Provide the [x, y] coordinate of the cell's center where the given text is located.  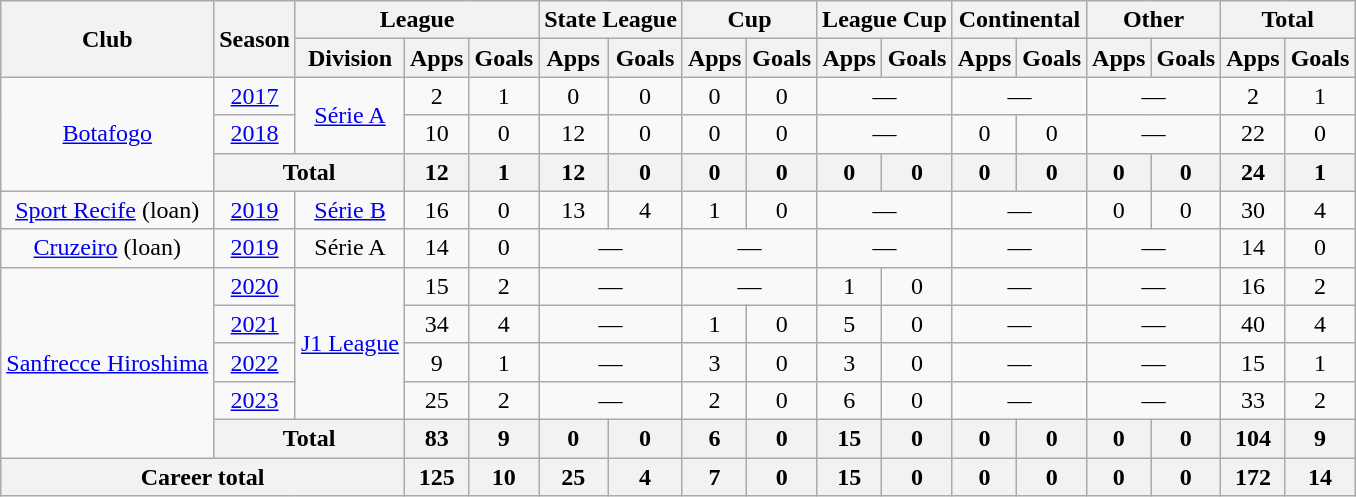
104 [1253, 438]
Other [1154, 20]
Série B [350, 210]
34 [437, 324]
2022 [255, 362]
Continental [1019, 20]
Career total [203, 477]
J1 League [350, 343]
Club [108, 39]
40 [1253, 324]
Cup [749, 20]
83 [437, 438]
2020 [255, 286]
2023 [255, 400]
22 [1253, 134]
Sport Recife (loan) [108, 210]
2018 [255, 134]
Botafogo [108, 134]
172 [1253, 477]
2017 [255, 96]
League Cup [885, 20]
24 [1253, 172]
2021 [255, 324]
30 [1253, 210]
State League [611, 20]
Season [255, 39]
Sanfrecce Hiroshima [108, 362]
33 [1253, 400]
League [416, 20]
13 [574, 210]
Division [350, 58]
7 [714, 477]
5 [850, 324]
Cruzeiro (loan) [108, 248]
125 [437, 477]
